Locate the cell with the specified text and output its (X, Y) center coordinate. 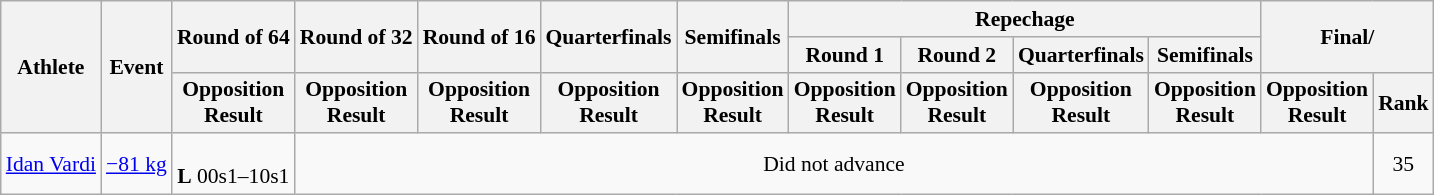
L 00s1–10s1 (234, 164)
Idan Vardi (51, 164)
Final/ (1348, 36)
Round of 64 (234, 36)
Round of 32 (356, 36)
Round 1 (845, 55)
Repechage (1025, 19)
Round 2 (957, 55)
−81 kg (136, 164)
Event (136, 67)
Rank (1404, 102)
Did not advance (834, 164)
Round of 16 (480, 36)
Athlete (51, 67)
35 (1404, 164)
